Locate the cell with the specified text and output its [X, Y] center coordinate. 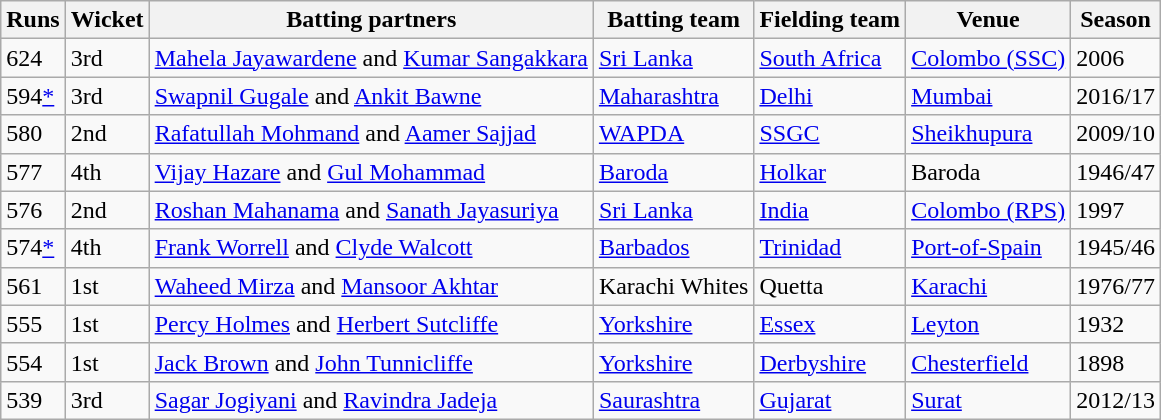
Rafatullah Mohmand and Aamer Sajjad [371, 134]
Holkar [830, 172]
Surat [988, 400]
Karachi Whites [674, 286]
Essex [830, 324]
Derbyshire [830, 362]
Maharashtra [674, 96]
539 [33, 400]
Batting team [674, 20]
Batting partners [371, 20]
2016/17 [1116, 96]
Swapnil Gugale and Ankit Bawne [371, 96]
624 [33, 58]
Mumbai [988, 96]
Delhi [830, 96]
WAPDA [674, 134]
1898 [1116, 362]
574* [33, 248]
1932 [1116, 324]
555 [33, 324]
SSGC [830, 134]
2012/13 [1116, 400]
Colombo (RPS) [988, 210]
South Africa [830, 58]
1976/77 [1116, 286]
2006 [1116, 58]
Venue [988, 20]
2009/10 [1116, 134]
Gujarat [830, 400]
Wicket [107, 20]
Colombo (SSC) [988, 58]
Frank Worrell and Clyde Walcott [371, 248]
Leyton [988, 324]
Jack Brown and John Tunnicliffe [371, 362]
Barbados [674, 248]
Sagar Jogiyani and Ravindra Jadeja [371, 400]
Karachi [988, 286]
India [830, 210]
594* [33, 96]
580 [33, 134]
Vijay Hazare and Gul Mohammad [371, 172]
576 [33, 210]
577 [33, 172]
Runs [33, 20]
Saurashtra [674, 400]
Mahela Jayawardene and Kumar Sangakkara [371, 58]
Roshan Mahanama and Sanath Jayasuriya [371, 210]
Waheed Mirza and Mansoor Akhtar [371, 286]
554 [33, 362]
561 [33, 286]
1945/46 [1116, 248]
Percy Holmes and Herbert Sutcliffe [371, 324]
Sheikhupura [988, 134]
Port-of-Spain [988, 248]
Chesterfield [988, 362]
Season [1116, 20]
1946/47 [1116, 172]
Quetta [830, 286]
Trinidad [830, 248]
Fielding team [830, 20]
1997 [1116, 210]
